Locate the cell with the specified text and output its (x, y) center coordinate. 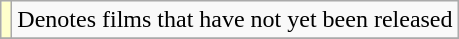
Denotes films that have not yet been released (235, 20)
